Identify which cell holds the provided text, then report its (x, y) central coordinate. 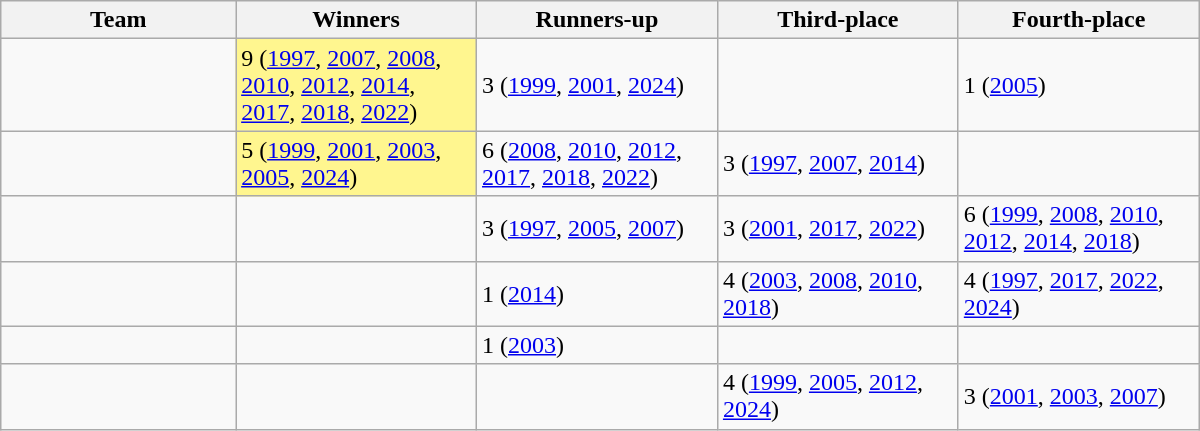
3 (2001, 2017, 2022) (838, 228)
3 (2001, 2003, 2007) (1078, 396)
4 (1997, 2017, 2022, 2024) (1078, 294)
4 (2003, 2008, 2010, 2018) (838, 294)
Winners (356, 20)
6 (2008, 2010, 2012, 2017, 2018, 2022) (598, 164)
5 (1999, 2001, 2003, 2005, 2024) (356, 164)
3 (1997, 2005, 2007) (598, 228)
4 (1999, 2005, 2012, 2024) (838, 396)
3 (1997, 2007, 2014) (838, 164)
9 (1997, 2007, 2008, 2010, 2012, 2014, 2017, 2018, 2022) (356, 85)
1 (2005) (1078, 85)
1 (2014) (598, 294)
Team (118, 20)
Third-place (838, 20)
Runners-up (598, 20)
1 (2003) (598, 345)
3 (1999, 2001, 2024) (598, 85)
6 (1999, 2008, 2010, 2012, 2014, 2018) (1078, 228)
Fourth-place (1078, 20)
